Extract the (X, Y) coordinate from the center of the cell holding the provided text.  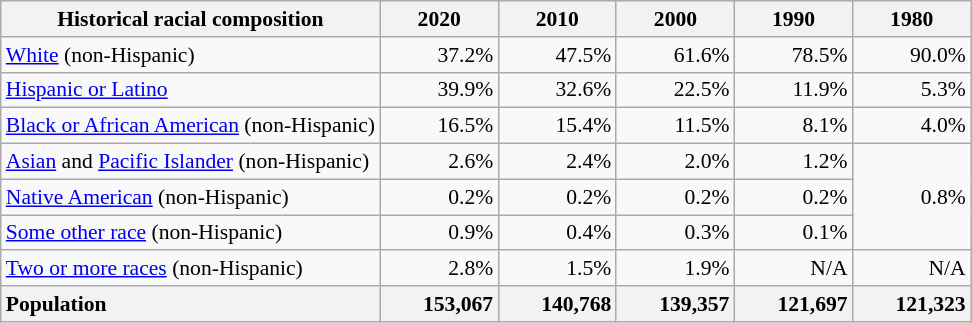
32.6% (557, 90)
White (non-Hispanic) (190, 55)
Population (190, 304)
0.9% (439, 233)
11.9% (793, 90)
2020 (439, 19)
8.1% (793, 126)
153,067 (439, 304)
Black or African American (non-Hispanic) (190, 126)
Historical racial composition (190, 19)
2.8% (439, 269)
4.0% (912, 126)
15.4% (557, 126)
Some other race (non-Hispanic) (190, 233)
78.5% (793, 55)
16.5% (439, 126)
Hispanic or Latino (190, 90)
0.3% (675, 233)
5.3% (912, 90)
139,357 (675, 304)
22.5% (675, 90)
11.5% (675, 126)
2010 (557, 19)
1980 (912, 19)
Native American (non-Hispanic) (190, 197)
0.1% (793, 233)
90.0% (912, 55)
1990 (793, 19)
2000 (675, 19)
0.8% (912, 198)
47.5% (557, 55)
0.4% (557, 233)
39.9% (439, 90)
Asian and Pacific Islander (non-Hispanic) (190, 162)
140,768 (557, 304)
37.2% (439, 55)
2.0% (675, 162)
Two or more races (non-Hispanic) (190, 269)
1.9% (675, 269)
121,323 (912, 304)
2.6% (439, 162)
1.2% (793, 162)
1.5% (557, 269)
121,697 (793, 304)
2.4% (557, 162)
61.6% (675, 55)
